From the cell containing the given text, extract its center point as (X, Y) coordinate. 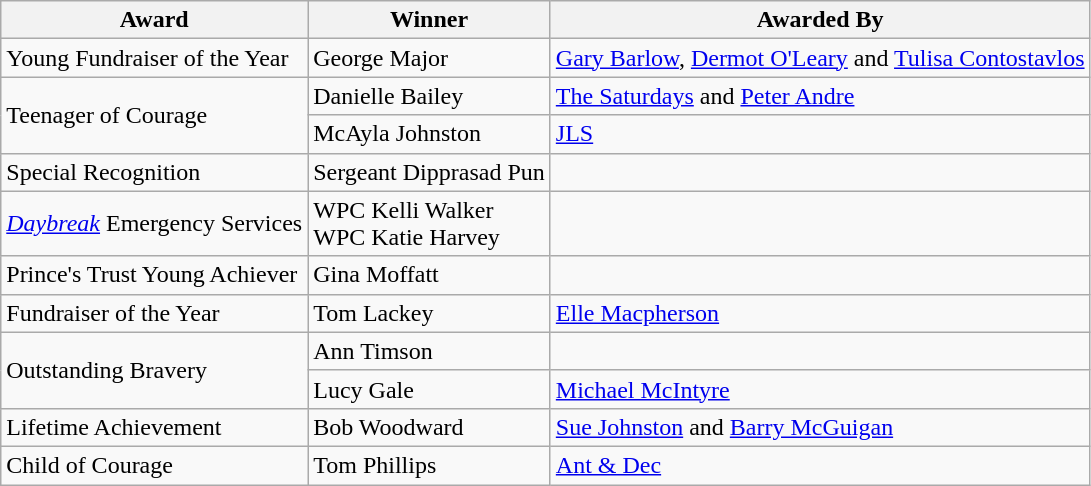
Bob Woodward (430, 427)
JLS (820, 134)
The Saturdays and Peter Andre (820, 96)
Awarded By (820, 20)
Elle Macpherson (820, 313)
McAyla Johnston (430, 134)
Danielle Bailey (430, 96)
Prince's Trust Young Achiever (154, 275)
Young Fundraiser of the Year (154, 58)
Sue Johnston and Barry McGuigan (820, 427)
WPC Kelli WalkerWPC Katie Harvey (430, 224)
Winner (430, 20)
Teenager of Courage (154, 115)
Tom Phillips (430, 465)
Gary Barlow, Dermot O'Leary and Tulisa Contostavlos (820, 58)
Sergeant Dipprasad Pun (430, 172)
Special Recognition (154, 172)
Lifetime Achievement (154, 427)
Ant & Dec (820, 465)
George Major (430, 58)
Michael McIntyre (820, 389)
Award (154, 20)
Lucy Gale (430, 389)
Outstanding Bravery (154, 370)
Daybreak Emergency Services (154, 224)
Gina Moffatt (430, 275)
Child of Courage (154, 465)
Tom Lackey (430, 313)
Ann Timson (430, 351)
Fundraiser of the Year (154, 313)
